Search for the cell housing the specified text and yield its (X, Y) center coordinate. 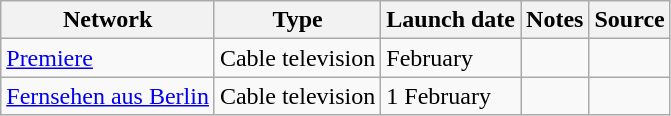
Fernsehen aus Berlin (108, 96)
Premiere (108, 58)
Source (630, 20)
1 February (451, 96)
February (451, 58)
Notes (555, 20)
Launch date (451, 20)
Type (297, 20)
Network (108, 20)
